Return [X, Y] of the center of cell containing provided text 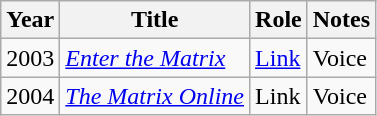
2003 [30, 58]
Role [279, 20]
Enter the Matrix [155, 58]
Notes [341, 20]
The Matrix Online [155, 96]
2004 [30, 96]
Year [30, 20]
Title [155, 20]
